Extract the (X, Y) coordinate from the center of the cell holding the provided text.  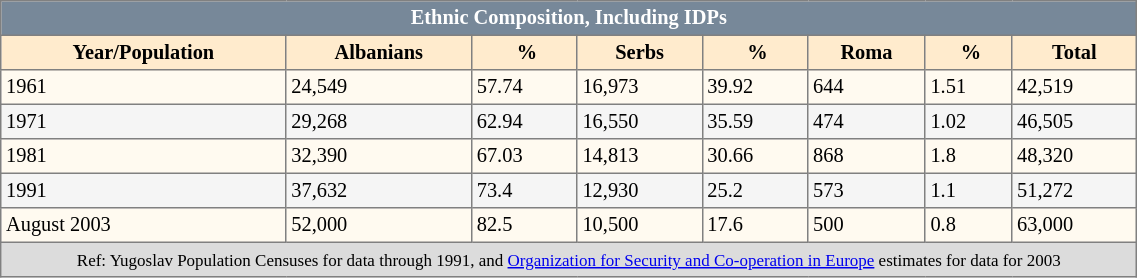
0.8 (968, 225)
Year/Population (144, 52)
24,549 (378, 87)
48,320 (1074, 156)
35.59 (755, 121)
16,550 (640, 121)
500 (866, 225)
73.4 (524, 190)
1.51 (968, 87)
Serbs (640, 52)
16,973 (640, 87)
Roma (866, 52)
29,268 (378, 121)
57.74 (524, 87)
37,632 (378, 190)
17.6 (755, 225)
12,930 (640, 190)
42,519 (1074, 87)
1971 (144, 121)
August 2003 (144, 225)
Total (1074, 52)
14,813 (640, 156)
32,390 (378, 156)
1991 (144, 190)
25.2 (755, 190)
46,505 (1074, 121)
39.92 (755, 87)
10,500 (640, 225)
63,000 (1074, 225)
Ethnic Composition, Including IDPs (569, 18)
Ref: Yugoslav Population Censuses for data through 1991, and Organization for Security and Co-operation in Europe estimates for data for 2003 (569, 259)
82.5 (524, 225)
1961 (144, 87)
1981 (144, 156)
1.1 (968, 190)
52,000 (378, 225)
51,272 (1074, 190)
30.66 (755, 156)
62.94 (524, 121)
644 (866, 87)
1.8 (968, 156)
573 (866, 190)
67.03 (524, 156)
868 (866, 156)
474 (866, 121)
1.02 (968, 121)
Albanians (378, 52)
